Return the [X, Y] coordinate for the center point of the cell that contains the specified text.  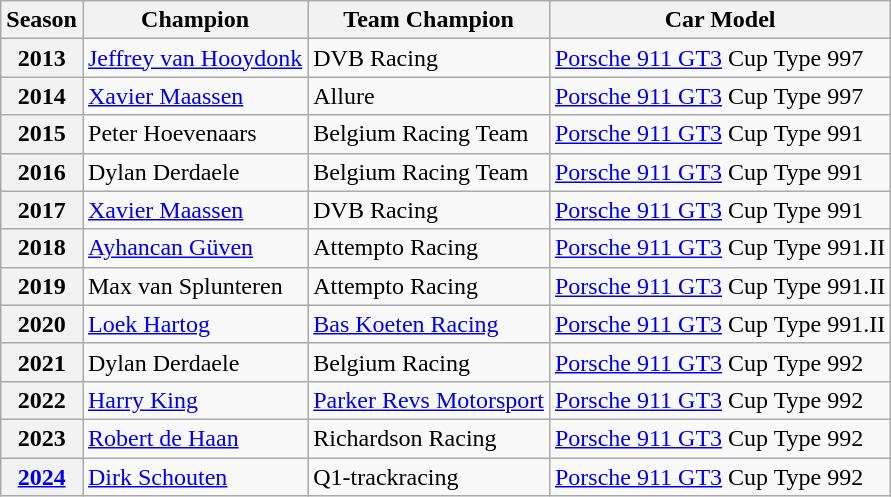
2018 [42, 248]
Season [42, 20]
2020 [42, 324]
2024 [42, 477]
Car Model [720, 20]
2017 [42, 210]
2021 [42, 362]
Harry King [194, 400]
Q1-trackracing [429, 477]
2015 [42, 134]
Ayhancan Güven [194, 248]
2016 [42, 172]
Richardson Racing [429, 438]
Max van Splunteren [194, 286]
Allure [429, 96]
2023 [42, 438]
Robert de Haan [194, 438]
Dirk Schouten [194, 477]
Bas Koeten Racing [429, 324]
2014 [42, 96]
2019 [42, 286]
2022 [42, 400]
Belgium Racing [429, 362]
Peter Hoevenaars [194, 134]
Parker Revs Motorsport [429, 400]
Loek Hartog [194, 324]
2013 [42, 58]
Champion [194, 20]
Jeffrey van Hooydonk [194, 58]
Team Champion [429, 20]
